From the cell containing the given text, extract its center point as [X, Y] coordinate. 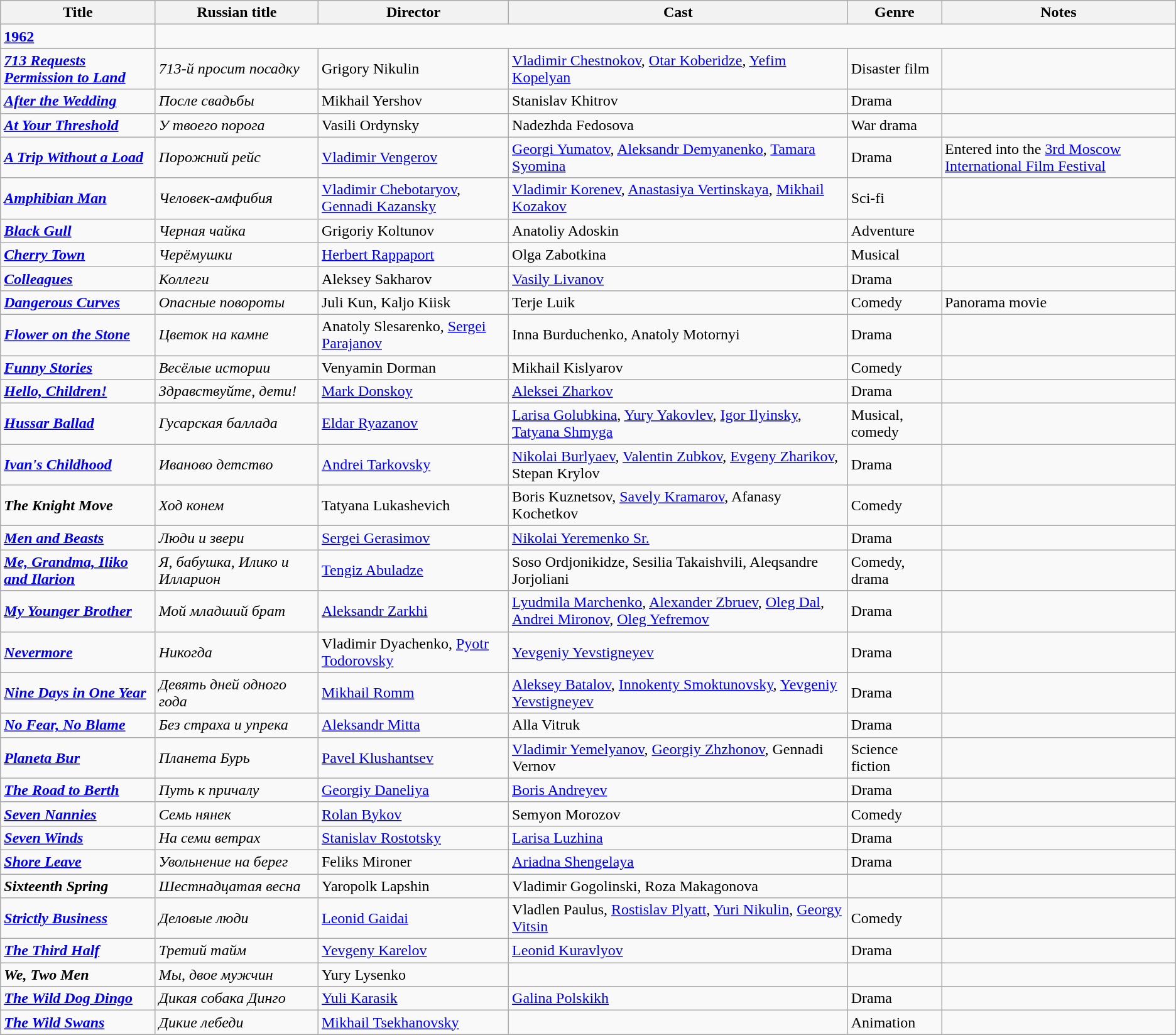
Larisa Golubkina, Yury Yakovlev, Igor Ilyinsky, Tatyana Shmyga [678, 424]
Иваново детство [236, 465]
Коллеги [236, 278]
Sci-fi [895, 199]
We, Two Men [78, 975]
Galina Polskikh [678, 999]
Весёлые истории [236, 368]
Soso Ordjonikidze, Sesilia Takaishvili, Aleqsandre Jorjoliani [678, 571]
Grigory Nikulin [413, 69]
Director [413, 13]
Shore Leave [78, 862]
Aleksei Zharkov [678, 392]
Nevermore [78, 652]
Vladimir Korenev, Anastasiya Vertinskaya, Mikhail Kozakov [678, 199]
Rolan Bykov [413, 814]
Lyudmila Marchenko, Alexander Zbruev, Oleg Dal, Andrei Mironov, Oleg Yefremov [678, 611]
The Wild Dog Dingo [78, 999]
Третий тайм [236, 951]
Mikhail Romm [413, 693]
No Fear, No Blame [78, 725]
Mark Donskoy [413, 392]
Гусарская баллада [236, 424]
Nadezhda Fedosova [678, 125]
Люди и звери [236, 538]
Никогда [236, 652]
Цветок на камне [236, 334]
Seven Nannies [78, 814]
Девять дней одного года [236, 693]
Me, Grandma, Iliko and Ilarion [78, 571]
Boris Andreyev [678, 790]
Vladimir Chebotaryov, Gennadi Kazansky [413, 199]
Путь к причалу [236, 790]
War drama [895, 125]
Опасные повороты [236, 302]
Seven Winds [78, 838]
1962 [78, 36]
Comedy, drama [895, 571]
Semyon Morozov [678, 814]
Vladimir Vengerov [413, 157]
Andrei Tarkovsky [413, 465]
Strictly Business [78, 919]
Anatoly Slesarenko, Sergei Parajanov [413, 334]
Anatoliy Adoskin [678, 231]
Amphibian Man [78, 199]
Черная чайка [236, 231]
Yury Lysenko [413, 975]
Cherry Town [78, 255]
Шестнадцатая весна [236, 885]
Дикие лебеди [236, 1022]
Science fiction [895, 758]
Larisa Luzhina [678, 838]
Mikhail Tsekhanovsky [413, 1022]
Aleksey Sakharov [413, 278]
Musical, comedy [895, 424]
Планета Бурь [236, 758]
Sixteenth Spring [78, 885]
Yevgeniy Yevstigneyev [678, 652]
After the Wedding [78, 101]
Planeta Bur [78, 758]
Деловые люди [236, 919]
Vladimir Gogolinski, Roza Makagonova [678, 885]
Leonid Gaidai [413, 919]
Panorama movie [1059, 302]
Мы, двое мужчин [236, 975]
Без страха и упрека [236, 725]
Black Gull [78, 231]
Yevgeny Karelov [413, 951]
Olga Zabotkina [678, 255]
Nikolai Burlyaev, Valentin Zubkov, Evgeny Zharikov, Stepan Krylov [678, 465]
Herbert Rappaport [413, 255]
Порожний рейс [236, 157]
Aleksey Batalov, Innokenty Smoktunovsky, Yevgeniy Yevstigneyev [678, 693]
Disaster film [895, 69]
Leonid Kuravlyov [678, 951]
Russian title [236, 13]
Venyamin Dorman [413, 368]
Nikolai Yeremenko Sr. [678, 538]
Alla Vitruk [678, 725]
The Knight Move [78, 505]
Sergei Gerasimov [413, 538]
Georgiy Daneliya [413, 790]
Inna Burduchenko, Anatoly Motornyi [678, 334]
Adventure [895, 231]
Yuli Karasik [413, 999]
Genre [895, 13]
Дикая собака Динго [236, 999]
Georgi Yumatov, Aleksandr Demyanenko, Tamara Syomina [678, 157]
Tengiz Abuladze [413, 571]
У твоего порога [236, 125]
The Third Half [78, 951]
После свадьбы [236, 101]
Juli Kun, Kaljo Kiisk [413, 302]
Flower on the Stone [78, 334]
Aleksandr Zarkhi [413, 611]
Vladimir Dyachenko, Pyotr Todorovsky [413, 652]
Animation [895, 1022]
A Trip Without a Load [78, 157]
Nine Days in One Year [78, 693]
Eldar Ryazanov [413, 424]
Vasily Livanov [678, 278]
At Your Threshold [78, 125]
Grigoriy Koltunov [413, 231]
На семи ветрах [236, 838]
Vladimir Yemelyanov, Georgiy Zhzhonov, Gennadi Vernov [678, 758]
Vladimir Chestnokov, Otar Koberidze, Yefim Kopelyan [678, 69]
Увольнение на берег [236, 862]
Hello, Children! [78, 392]
Notes [1059, 13]
Vladlen Paulus, Rostislav Plyatt, Yuri Nikulin, Georgy Vitsin [678, 919]
Dangerous Curves [78, 302]
713 Requests Permission to Land [78, 69]
Tatyana Lukashevich [413, 505]
Yaropolk Lapshin [413, 885]
Title [78, 13]
Stanislav Khitrov [678, 101]
Семь нянек [236, 814]
Я, бабушка, Илико и Илларион [236, 571]
Mikhail Yershov [413, 101]
Men and Beasts [78, 538]
Mikhail Kislyarov [678, 368]
Cast [678, 13]
Boris Kuznetsov, Savely Kramarov, Afanasy Kochetkov [678, 505]
Мой младший брат [236, 611]
Черёмушки [236, 255]
Ivan's Childhood [78, 465]
My Younger Brother [78, 611]
Ход конем [236, 505]
Stanislav Rostotsky [413, 838]
713-й просит посадку [236, 69]
Pavel Klushantsev [413, 758]
Terje Luik [678, 302]
Человек-амфибия [236, 199]
Hussar Ballad [78, 424]
The Road to Berth [78, 790]
Colleagues [78, 278]
The Wild Swans [78, 1022]
Aleksandr Mitta [413, 725]
Feliks Mironer [413, 862]
Vasili Ordynsky [413, 125]
Ariadna Shengelaya [678, 862]
Здравствуйте, дети! [236, 392]
Funny Stories [78, 368]
Musical [895, 255]
Entered into the 3rd Moscow International Film Festival [1059, 157]
